Provide the [X, Y] coordinate of the cell's center where the given text is located.  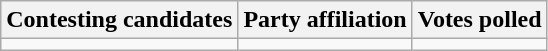
Votes polled [480, 20]
Contesting candidates [120, 20]
Party affiliation [325, 20]
